Identify which cell holds the provided text, then report its [X, Y] central coordinate. 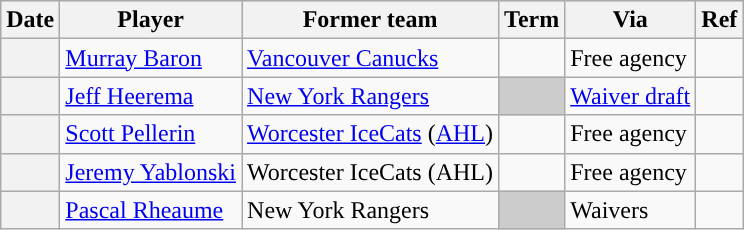
Via [630, 20]
Scott Pellerin [151, 134]
Waiver draft [630, 96]
Player [151, 20]
Former team [370, 20]
Waivers [630, 210]
Date [30, 20]
Pascal Rheaume [151, 210]
Term [532, 20]
Jeremy Yablonski [151, 172]
Vancouver Canucks [370, 58]
Ref [720, 20]
Jeff Heerema [151, 96]
Murray Baron [151, 58]
